Capture the cell that displays the provided text and extract its [X, Y] central coordinate. 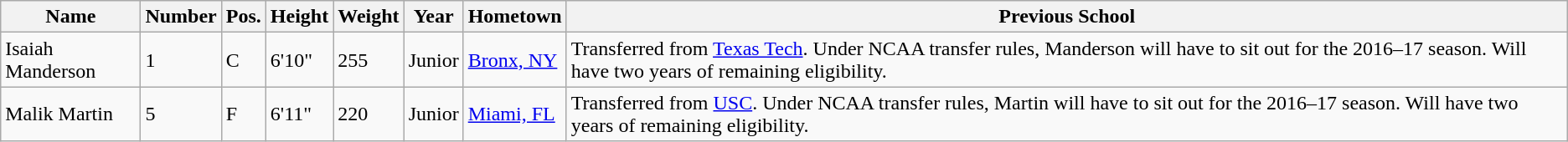
Name [70, 17]
6'10" [299, 60]
Malik Martin [70, 114]
Year [434, 17]
Isaiah Manderson [70, 60]
1 [181, 60]
255 [369, 60]
Height [299, 17]
Miami, FL [514, 114]
Bronx, NY [514, 60]
220 [369, 114]
F [243, 114]
5 [181, 114]
Number [181, 17]
Hometown [514, 17]
Transferred from USC. Under NCAA transfer rules, Martin will have to sit out for the 2016–17 season. Will have two years of remaining eligibility. [1067, 114]
Weight [369, 17]
Pos. [243, 17]
Previous School [1067, 17]
C [243, 60]
6'11" [299, 114]
